Capture the cell that displays the provided text and extract its (X, Y) central coordinate. 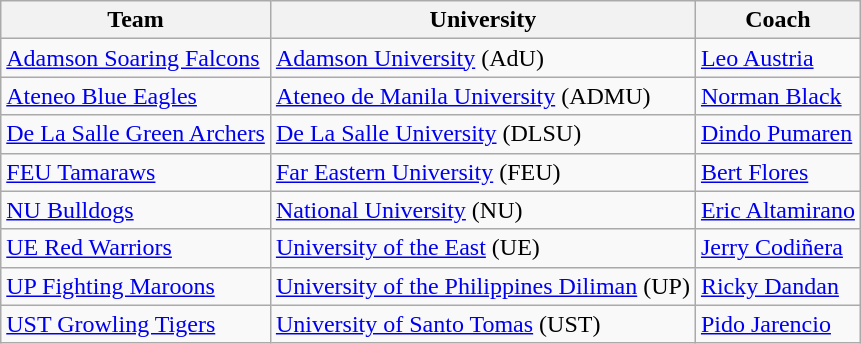
NU Bulldogs (136, 210)
UP Fighting Maroons (136, 286)
Dindo Pumaren (778, 134)
De La Salle Green Archers (136, 134)
Ateneo Blue Eagles (136, 96)
Norman Black (778, 96)
Bert Flores (778, 172)
Pido Jarencio (778, 324)
De La Salle University (DLSU) (482, 134)
University of the East (UE) (482, 248)
University (482, 20)
Far Eastern University (FEU) (482, 172)
Eric Altamirano (778, 210)
UE Red Warriors (136, 248)
University of Santo Tomas (UST) (482, 324)
FEU Tamaraws (136, 172)
Jerry Codiñera (778, 248)
Leo Austria (778, 58)
Coach (778, 20)
UST Growling Tigers (136, 324)
Adamson Soaring Falcons (136, 58)
National University (NU) (482, 210)
Ricky Dandan (778, 286)
Ateneo de Manila University (ADMU) (482, 96)
Adamson University (AdU) (482, 58)
Team (136, 20)
University of the Philippines Diliman (UP) (482, 286)
